Pinpoint the cell where the given text exists, returning its (x, y) midpoint coordinate. 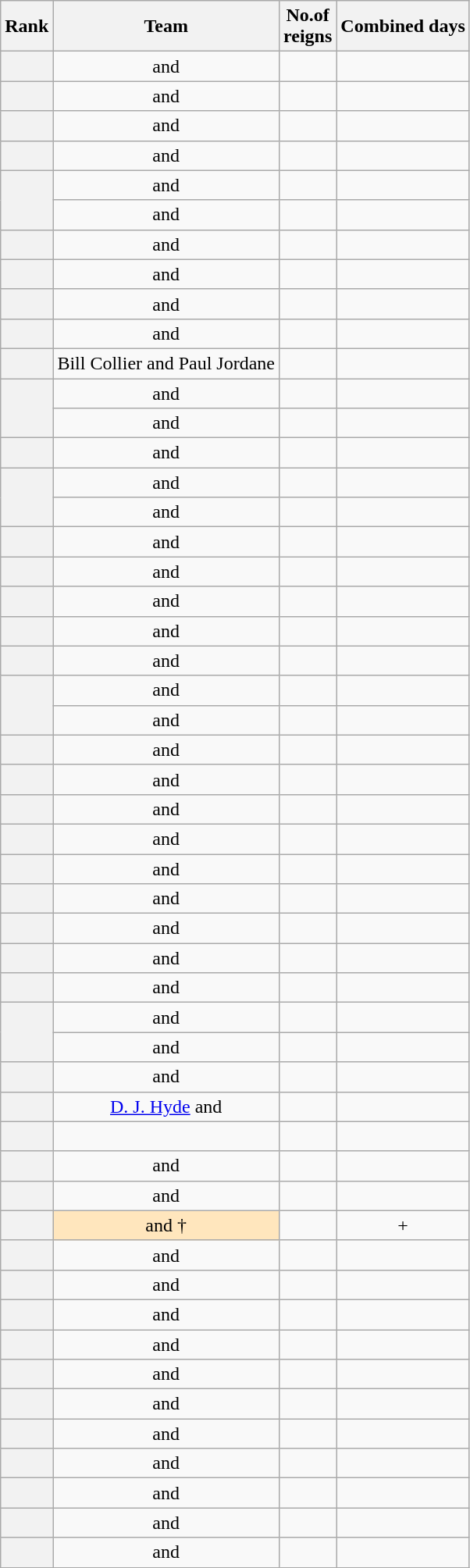
and † (166, 1225)
Rank (27, 27)
D. J. Hyde and (166, 1107)
Bill Collier and Paul Jordane (166, 363)
No.ofreigns (308, 27)
Combined days (403, 27)
+ (403, 1225)
Team (166, 27)
